Output the [X, Y] coordinate of the center of the cell containing the given text.  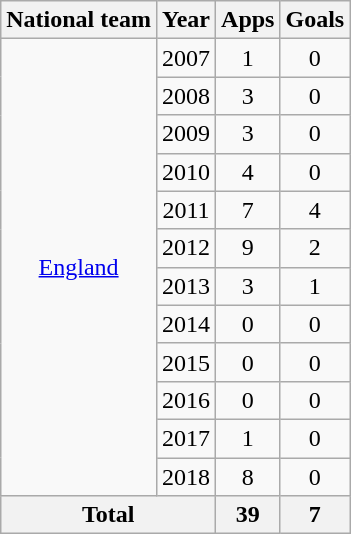
2 [315, 248]
2018 [186, 477]
Year [186, 20]
2013 [186, 286]
39 [248, 515]
2010 [186, 172]
2007 [186, 58]
National team [79, 20]
9 [248, 248]
2017 [186, 438]
England [79, 268]
2009 [186, 134]
2014 [186, 324]
2011 [186, 210]
Total [108, 515]
Apps [248, 20]
2016 [186, 400]
8 [248, 477]
2015 [186, 362]
2012 [186, 248]
Goals [315, 20]
2008 [186, 96]
